Extract the [X, Y] coordinate from the center of the cell holding the provided text.  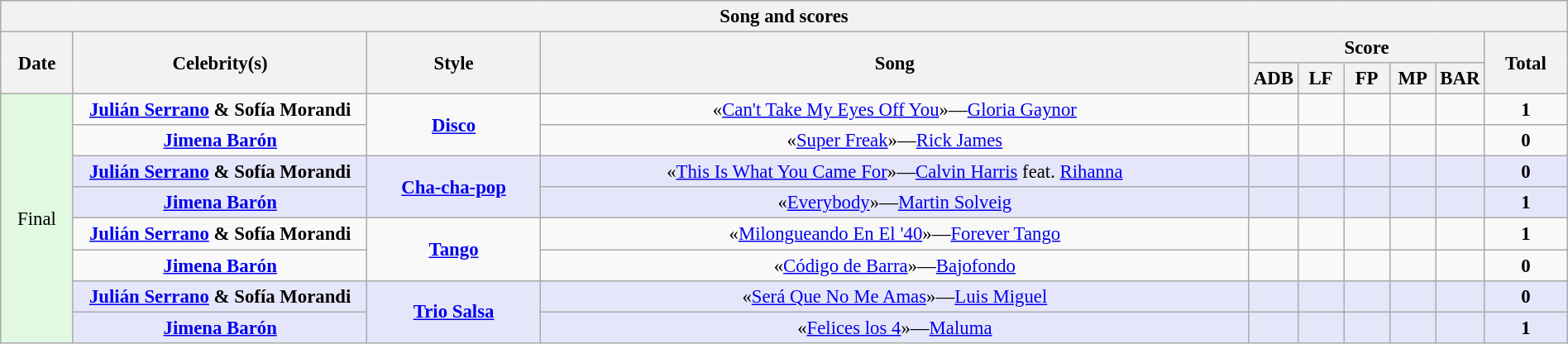
Celebrity(s) [220, 63]
BAR [1460, 79]
Style [453, 63]
Date [37, 63]
«Milongueando En El '40»—Forever Tango [895, 234]
«This Is What You Came For»—Calvin Harris feat. Rihanna [895, 172]
Cha-cha-pop [453, 187]
FP [1367, 79]
ADB [1274, 79]
«Everybody»—Martin Solveig [895, 203]
«Felices los 4»—Maluma [895, 327]
Trio Salsa [453, 311]
«Código de Barra»—Bajofondo [895, 265]
MP [1413, 79]
Disco [453, 126]
LF [1321, 79]
«Super Freak»—Rick James [895, 141]
«Será Que No Me Amas»—Luis Miguel [895, 296]
Total [1527, 63]
Final [37, 218]
Song [895, 63]
Song and scores [784, 17]
Score [1366, 48]
Tango [453, 250]
«Can't Take My Eyes Off You»—Gloria Gaynor [895, 110]
